Determine the (X, Y) coordinate at the center of the cell enclosing the given text.  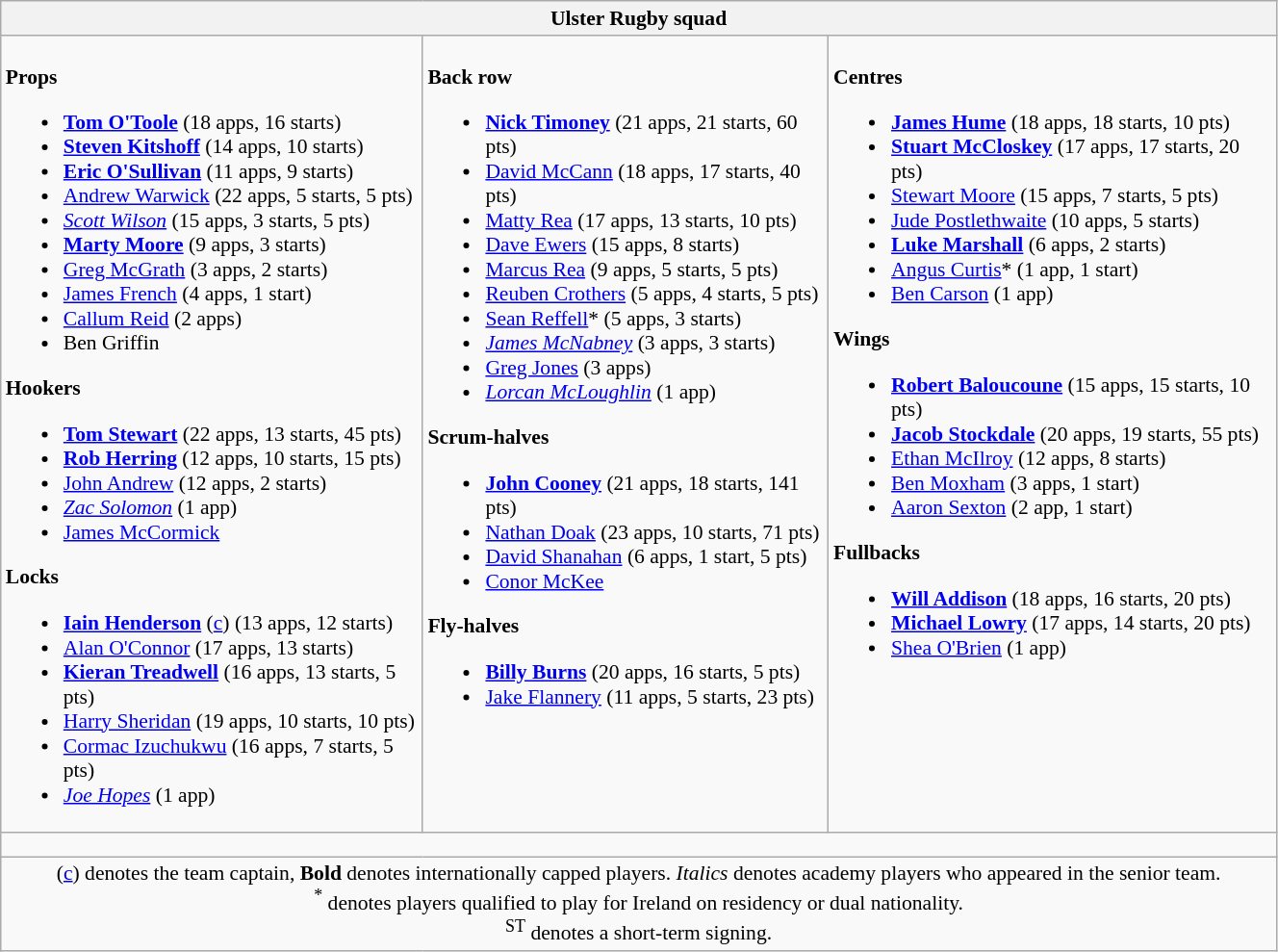
Ulster Rugby squad (639, 18)
